Scan for the cell matching the given text and deliver its [x, y] coordinate at center. 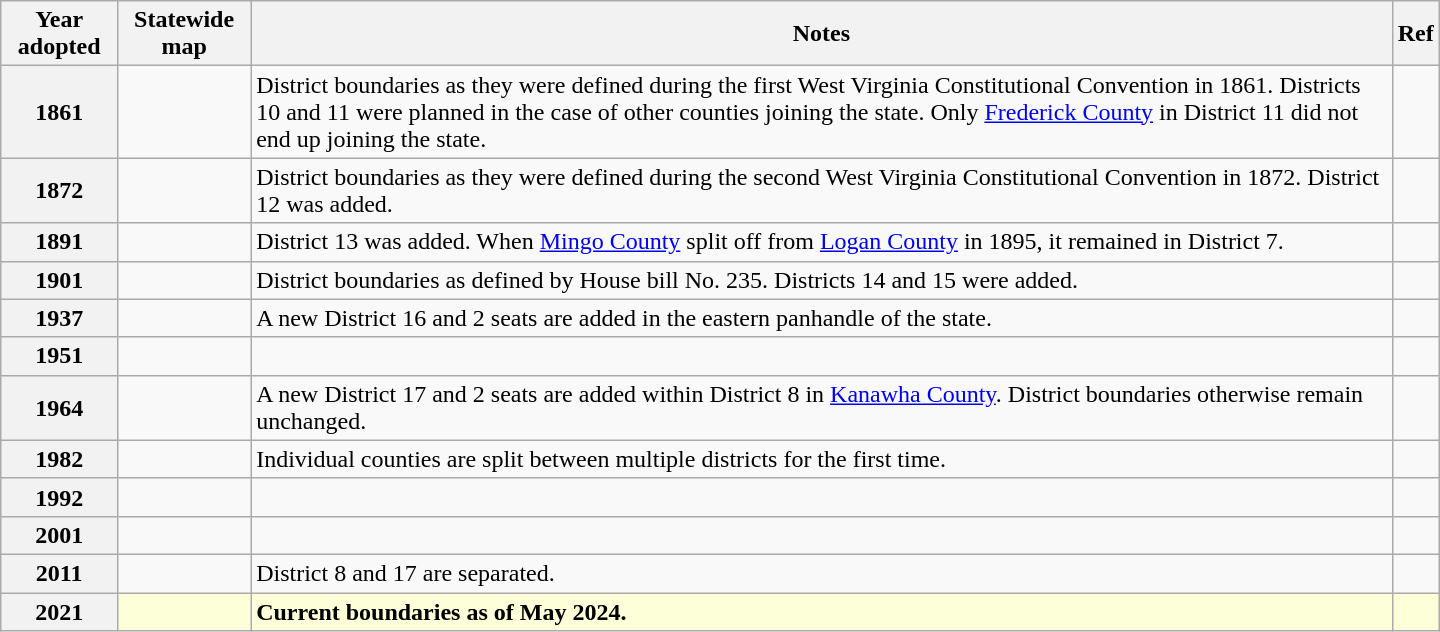
1891 [60, 242]
Notes [822, 34]
District boundaries as they were defined during the second West Virginia Constitutional Convention in 1872. District 12 was added. [822, 190]
1964 [60, 408]
1872 [60, 190]
Ref [1416, 34]
District boundaries as defined by House bill No. 235. Districts 14 and 15 were added. [822, 280]
District 8 and 17 are separated. [822, 573]
2001 [60, 535]
Individual counties are split between multiple districts for the first time. [822, 459]
1982 [60, 459]
A new District 16 and 2 seats are added in the eastern panhandle of the state. [822, 318]
1901 [60, 280]
Year adopted [60, 34]
2021 [60, 611]
A new District 17 and 2 seats are added within District 8 in Kanawha County. District boundaries otherwise remain unchanged. [822, 408]
1861 [60, 112]
1992 [60, 497]
2011 [60, 573]
District 13 was added. When Mingo County split off from Logan County in 1895, it remained in District 7. [822, 242]
Current boundaries as of May 2024. [822, 611]
1951 [60, 356]
Statewide map [184, 34]
1937 [60, 318]
